Locate the cell with the specified text and output its [X, Y] center coordinate. 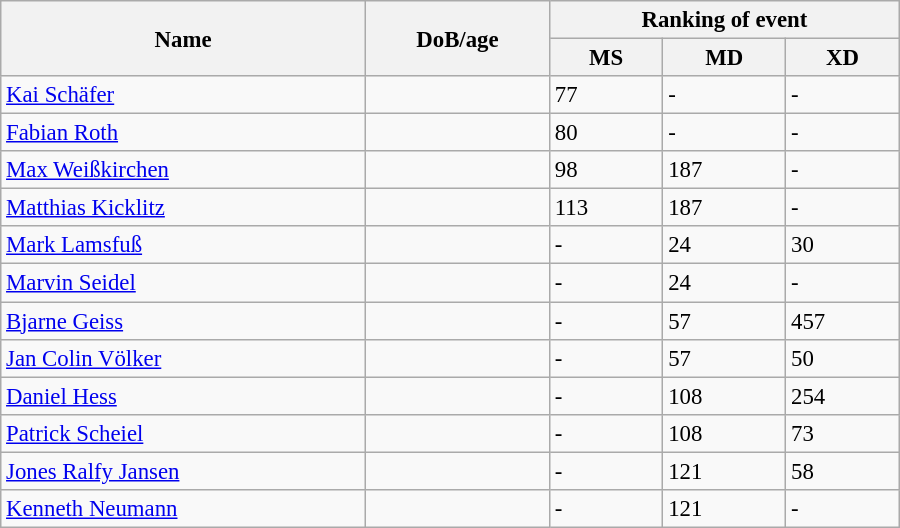
73 [842, 433]
Patrick Scheiel [184, 433]
Kai Schäfer [184, 95]
254 [842, 396]
Name [184, 38]
Jan Colin Völker [184, 358]
457 [842, 321]
98 [606, 170]
77 [606, 95]
XD [842, 58]
58 [842, 471]
Daniel Hess [184, 396]
Fabian Roth [184, 133]
Ranking of event [724, 20]
MS [606, 58]
Kenneth Neumann [184, 509]
50 [842, 358]
Bjarne Geiss [184, 321]
Matthias Kicklitz [184, 208]
MD [724, 58]
Marvin Seidel [184, 283]
Mark Lamsfuß [184, 245]
80 [606, 133]
113 [606, 208]
Max Weißkirchen [184, 170]
Jones Ralfy Jansen [184, 471]
30 [842, 245]
DoB/age [457, 38]
